Output the [x, y] coordinate of the center of the cell containing the given text.  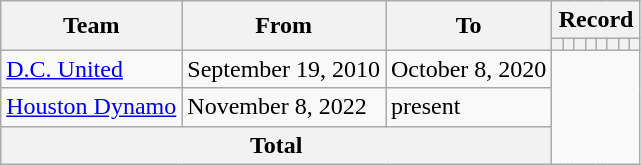
Team [92, 26]
Houston Dynamo [92, 107]
Total [276, 145]
Record [596, 20]
From [284, 26]
November 8, 2022 [284, 107]
D.C. United [92, 69]
present [469, 107]
October 8, 2020 [469, 69]
September 19, 2010 [284, 69]
To [469, 26]
